Capture the cell that displays the provided text and extract its [x, y] central coordinate. 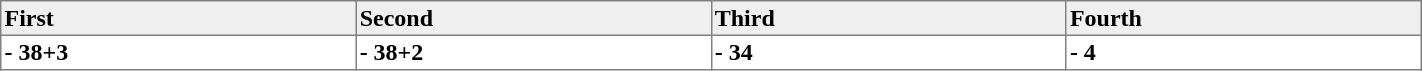
Fourth [1244, 18]
Second [534, 18]
- 34 [888, 52]
First [178, 18]
- 38+2 [534, 52]
- 4 [1244, 52]
- 38+3 [178, 52]
Third [888, 18]
